Determine the [x, y] coordinate at the center of the cell enclosing the given text.  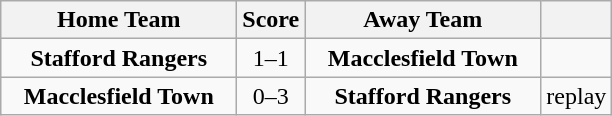
0–3 [271, 96]
1–1 [271, 58]
Home Team [119, 20]
replay [576, 96]
Away Team [423, 20]
Score [271, 20]
